Search for the cell housing the specified text and yield its [X, Y] center coordinate. 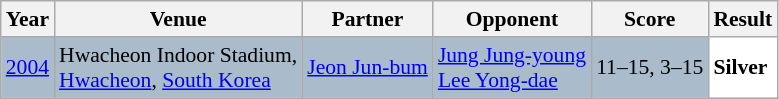
Jung Jung-young Lee Yong-dae [512, 68]
Venue [178, 19]
Hwacheon Indoor Stadium,Hwacheon, South Korea [178, 68]
Year [28, 19]
Opponent [512, 19]
Score [650, 19]
Jeon Jun-bum [368, 68]
Result [742, 19]
2004 [28, 68]
Partner [368, 19]
11–15, 3–15 [650, 68]
Silver [742, 68]
